Capture the cell that displays the provided text and extract its (X, Y) central coordinate. 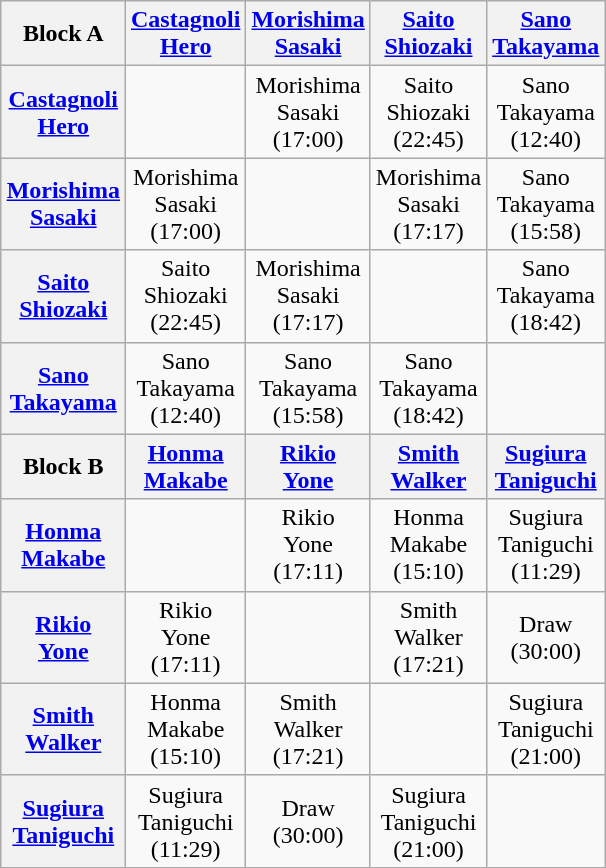
Block A (63, 34)
Block B (63, 466)
